Extract the (X, Y) coordinate from the center of the cell holding the provided text.  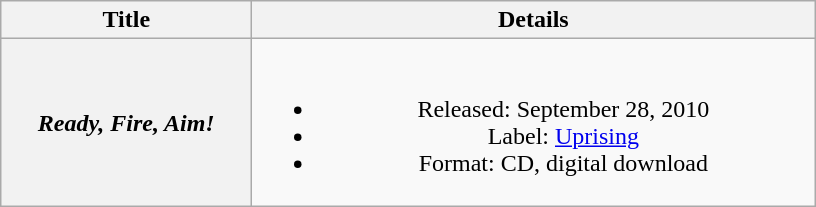
Details (534, 20)
Title (126, 20)
Released: September 28, 2010Label: UprisingFormat: CD, digital download (534, 122)
Ready, Fire, Aim! (126, 122)
